Identify which cell holds the provided text, then report its [x, y] central coordinate. 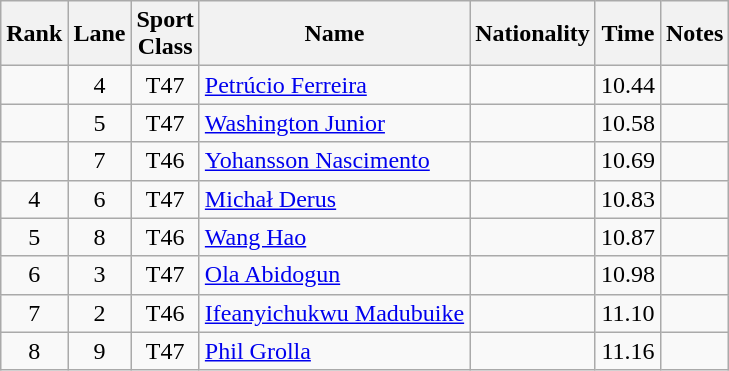
9 [100, 351]
Nationality [533, 34]
Wang Hao [334, 237]
Lane [100, 34]
11.10 [628, 313]
2 [100, 313]
SportClass [165, 34]
Name [334, 34]
Rank [34, 34]
10.87 [628, 237]
10.44 [628, 85]
Phil Grolla [334, 351]
3 [100, 275]
Ola Abidogun [334, 275]
Petrúcio Ferreira [334, 85]
10.98 [628, 275]
Time [628, 34]
11.16 [628, 351]
Yohansson Nascimento [334, 161]
Michał Derus [334, 199]
Notes [694, 34]
10.58 [628, 123]
10.69 [628, 161]
Ifeanyichukwu Madubuike [334, 313]
Washington Junior [334, 123]
10.83 [628, 199]
